Capture the cell that displays the provided text and extract its (x, y) central coordinate. 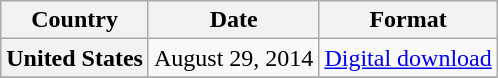
Date (233, 20)
Digital download (408, 58)
United States (75, 58)
Format (408, 20)
Country (75, 20)
August 29, 2014 (233, 58)
